Locate the cell with the specified text and output its (x, y) center coordinate. 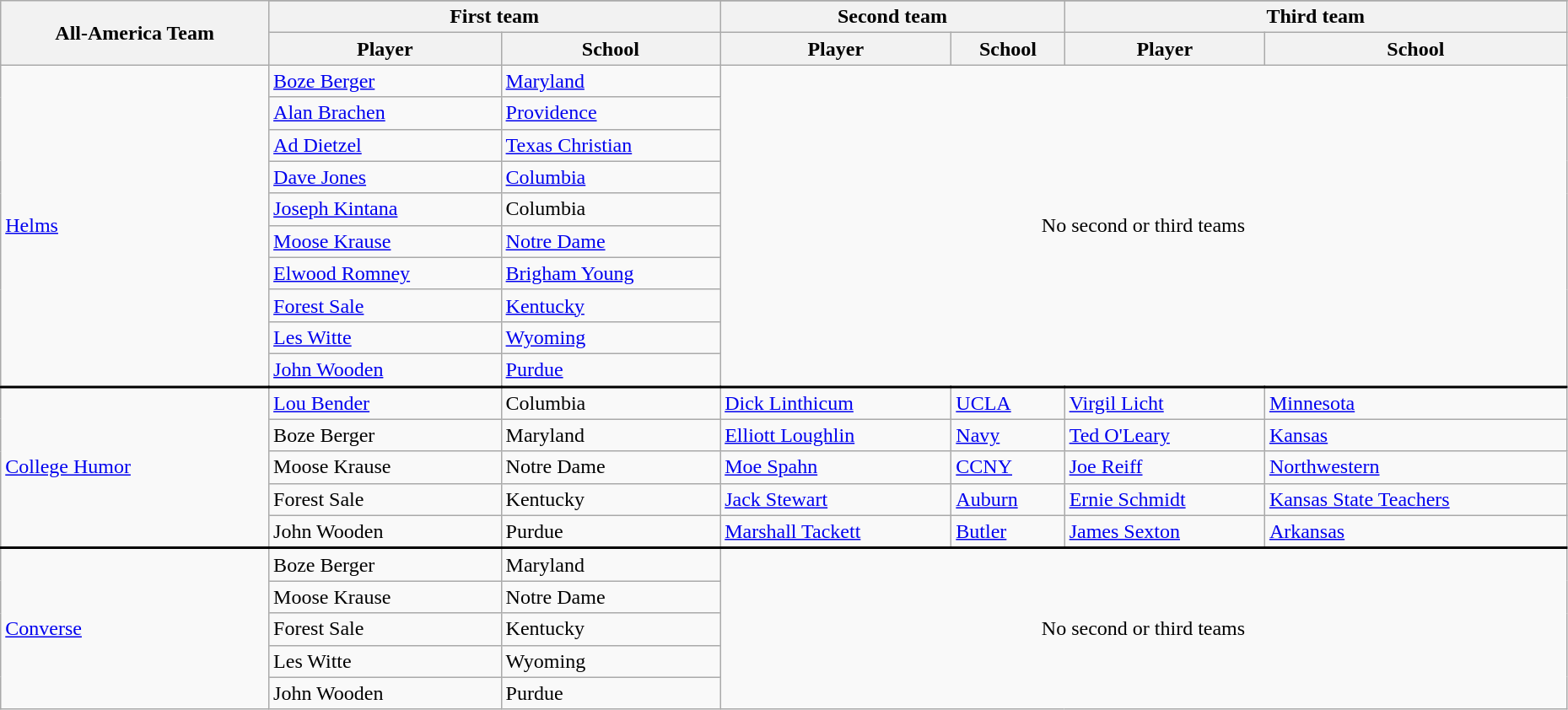
Auburn (1008, 499)
Jack Stewart (836, 499)
Texas Christian (611, 145)
Kansas (1415, 435)
Arkansas (1415, 531)
Dick Linthicum (836, 403)
College Humor (135, 467)
Kansas State Teachers (1415, 499)
Virgil Licht (1164, 403)
James Sexton (1164, 531)
Helms (135, 226)
Alan Brachen (385, 113)
Second team (892, 17)
Navy (1008, 435)
Converse (135, 629)
Elwood Romney (385, 273)
Third team (1316, 17)
Lou Bender (385, 403)
Moe Spahn (836, 467)
Dave Jones (385, 177)
Marshall Tackett (836, 531)
Brigham Young (611, 273)
Elliott Loughlin (836, 435)
Butler (1008, 531)
Minnesota (1415, 403)
Joe Reiff (1164, 467)
Ernie Schmidt (1164, 499)
Providence (611, 113)
All-America Team (135, 33)
First team (494, 17)
CCNY (1008, 467)
Ted O'Leary (1164, 435)
UCLA (1008, 403)
Ad Dietzel (385, 145)
Northwestern (1415, 467)
Joseph Kintana (385, 209)
